Detect which cell encompasses the target text, then output its [x, y] center coordinate. 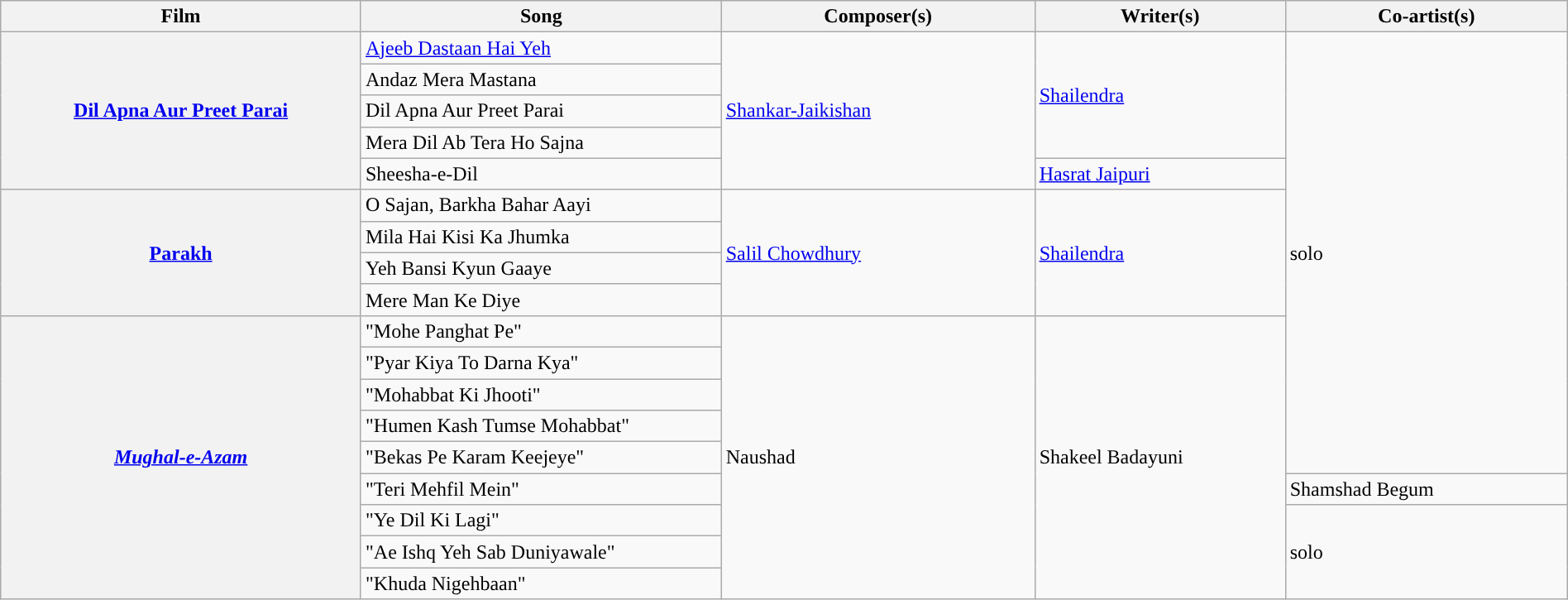
O Sajan, Barkha Bahar Aayi [541, 205]
Salil Chowdhury [878, 252]
Parakh [181, 252]
Writer(s) [1159, 17]
Mera Dil Ab Tera Ho Sajna [541, 142]
Shakeel Badayuni [1159, 457]
Mere Man Ke Diye [541, 300]
Naushad [878, 457]
Andaz Mera Mastana [541, 79]
Film [181, 17]
"Bekas Pe Karam Keejeye" [541, 458]
Hasrat Jaipuri [1159, 174]
"Mohabbat Ki Jhooti" [541, 395]
Composer(s) [878, 17]
"Khuda Nigehbaan" [541, 583]
"Ae Ishq Yeh Sab Duniyawale" [541, 552]
Song [541, 17]
Shankar-Jaikishan [878, 111]
Co-artist(s) [1426, 17]
"Humen Kash Tumse Mohabbat" [541, 426]
Ajeeb Dastaan Hai Yeh [541, 48]
"Teri Mehfil Mein" [541, 489]
"Mohe Panghat Pe" [541, 331]
Mughal-e-Azam [181, 457]
Mila Hai Kisi Ka Jhumka [541, 237]
Shamshad Begum [1426, 489]
Yeh Bansi Kyun Gaaye [541, 268]
"Ye Dil Ki Lagi" [541, 521]
Sheesha-e-Dil [541, 174]
"Pyar Kiya To Darna Kya" [541, 362]
